For the text-containing cell, return its midpoint in [X, Y] coordinate format. 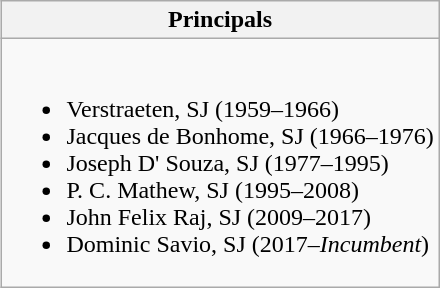
Principals [220, 20]
